Capture the cell that displays the provided text and extract its [x, y] central coordinate. 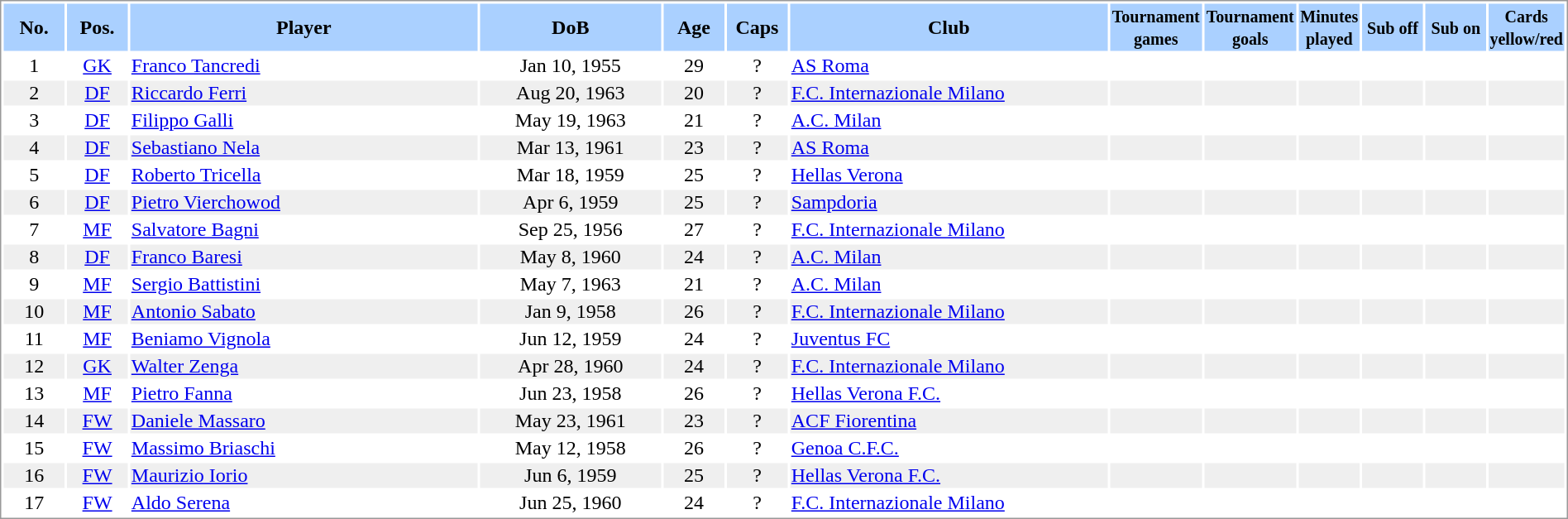
Massimo Briaschi [304, 448]
Sub off [1393, 26]
15 [33, 448]
May 7, 1963 [571, 284]
14 [33, 421]
Player [304, 26]
Sub on [1456, 26]
17 [33, 502]
Jan 10, 1955 [571, 65]
Jun 12, 1959 [571, 339]
11 [33, 339]
May 19, 1963 [571, 120]
13 [33, 393]
Riccardo Ferri [304, 94]
Filippo Galli [304, 120]
20 [693, 94]
Salvatore Bagni [304, 229]
Aug 20, 1963 [571, 94]
16 [33, 476]
Mar 13, 1961 [571, 148]
ACF Fiorentina [949, 421]
6 [33, 203]
Tournamentgames [1156, 26]
Mar 18, 1959 [571, 175]
Pietro Fanna [304, 393]
May 12, 1958 [571, 448]
7 [33, 229]
Jun 23, 1958 [571, 393]
Pietro Vierchowod [304, 203]
8 [33, 257]
DoB [571, 26]
Jun 25, 1960 [571, 502]
Jan 9, 1958 [571, 312]
Juventus FC [949, 339]
Jun 6, 1959 [571, 476]
Tournamentgoals [1250, 26]
Apr 28, 1960 [571, 367]
27 [693, 229]
May 23, 1961 [571, 421]
Genoa C.F.C. [949, 448]
Club [949, 26]
Daniele Massaro [304, 421]
Beniamo Vignola [304, 339]
12 [33, 367]
Walter Zenga [304, 367]
2 [33, 94]
Hellas Verona [949, 175]
Cardsyellow/red [1527, 26]
Pos. [98, 26]
Age [693, 26]
May 8, 1960 [571, 257]
Minutesplayed [1329, 26]
1 [33, 65]
3 [33, 120]
5 [33, 175]
9 [33, 284]
Sep 25, 1956 [571, 229]
Sergio Battistini [304, 284]
Caps [758, 26]
4 [33, 148]
No. [33, 26]
Franco Baresi [304, 257]
Sebastiano Nela [304, 148]
10 [33, 312]
Aldo Serena [304, 502]
Roberto Tricella [304, 175]
Sampdoria [949, 203]
Franco Tancredi [304, 65]
Maurizio Iorio [304, 476]
Apr 6, 1959 [571, 203]
29 [693, 65]
Antonio Sabato [304, 312]
